Provide the (X, Y) coordinate of the cell's center where the given text is located.  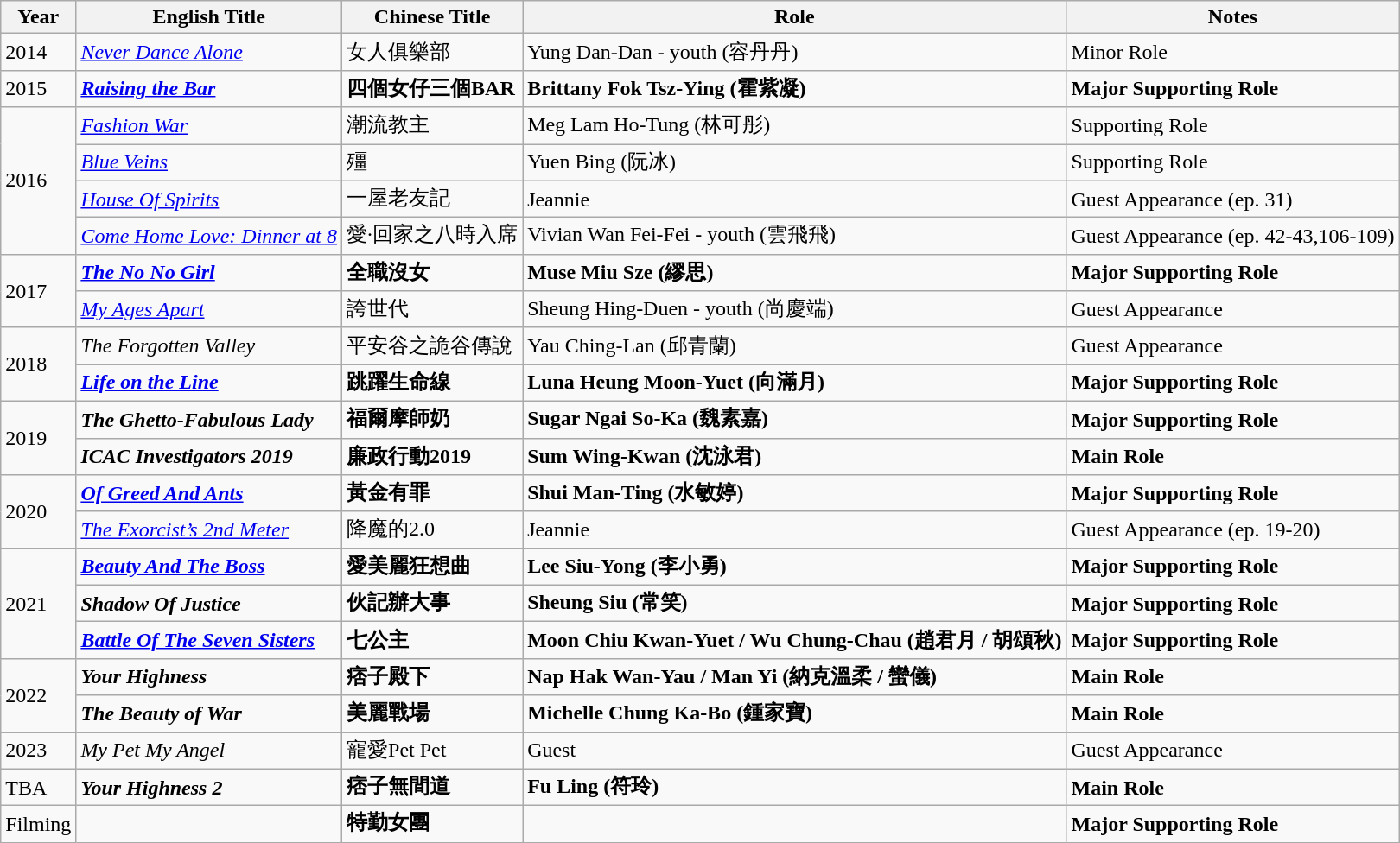
Come Home Love: Dinner at 8 (209, 237)
潮流教主 (432, 126)
Yuen Bing (阮冰) (795, 162)
ICAC Investigators 2019 (209, 456)
The Ghetto-Fabulous Lady (209, 420)
My Ages Apart (209, 309)
2014 (38, 52)
Nap Hak Wan-Yau / Man Yi (納克溫柔 / 蠻儀) (795, 677)
特勤女團 (432, 824)
Guest Appearance (ep. 31) (1232, 199)
House Of Spirits (209, 199)
2023 (38, 751)
跳躍生命線 (432, 383)
Brittany Fok Tsz-Ying (霍紫凝) (795, 88)
平安谷之詭谷傳說 (432, 345)
一屋老友記 (432, 199)
美麗戰場 (432, 713)
The Forgotten Valley (209, 345)
Raising the Bar (209, 88)
Chinese Title (432, 17)
Lee Siu-Yong (李小勇) (795, 567)
伙記辦大事 (432, 603)
Fashion War (209, 126)
2016 (38, 181)
TBA (38, 788)
Guest Appearance (ep. 19-20) (1232, 530)
Sheung Siu (常笑) (795, 603)
The No No Girl (209, 273)
Shui Man-Ting (水敏婷) (795, 494)
The Beauty of War (209, 713)
English Title (209, 17)
The Exorcist’s 2nd Meter (209, 530)
Luna Heung Moon-Yuet (向滿月) (795, 383)
愛美麗狂想曲 (432, 567)
Beauty And The Boss (209, 567)
Sheung Hing-Duen - youth (尚慶端) (795, 309)
Blue Veins (209, 162)
Your Highness (209, 677)
誇世代 (432, 309)
Life on the Line (209, 383)
Michelle Chung Ka-Bo (鍾家寶) (795, 713)
Filming (38, 824)
Year (38, 17)
Muse Miu Sze (繆思) (795, 273)
福爾摩師奶 (432, 420)
四個女仔三個BAR (432, 88)
黃金有罪 (432, 494)
2018 (38, 364)
Role (795, 17)
Guest (795, 751)
痞子殿下 (432, 677)
Sum Wing-Kwan (沈泳君) (795, 456)
2020 (38, 511)
2021 (38, 604)
殭 (432, 162)
Your Highness 2 (209, 788)
Notes (1232, 17)
愛·回家之八時入席 (432, 237)
Battle Of The Seven Sisters (209, 641)
女人俱樂部 (432, 52)
寵愛Pet Pet (432, 751)
Yung Dan-Dan - youth (容丹丹) (795, 52)
Of Greed And Ants (209, 494)
全職沒女 (432, 273)
Vivian Wan Fei-Fei - youth (雲飛飛) (795, 237)
Yau Ching-Lan (邱青蘭) (795, 345)
Shadow Of Justice (209, 603)
Fu Ling (符玲) (795, 788)
廉政行動2019 (432, 456)
降魔的2.0 (432, 530)
Meg Lam Ho-Tung (林可彤) (795, 126)
2015 (38, 88)
七公主 (432, 641)
My Pet My Angel (209, 751)
Never Dance Alone (209, 52)
痞子無間道 (432, 788)
2019 (38, 437)
Minor Role (1232, 52)
Guest Appearance (ep. 42-43,106-109) (1232, 237)
Moon Chiu Kwan-Yuet / Wu Chung-Chau (趙君月 / 胡頌秋) (795, 641)
2017 (38, 290)
2022 (38, 694)
Sugar Ngai So-Ka (魏素嘉) (795, 420)
